Provide the (x, y) coordinate of the cell's center where the given text is located.  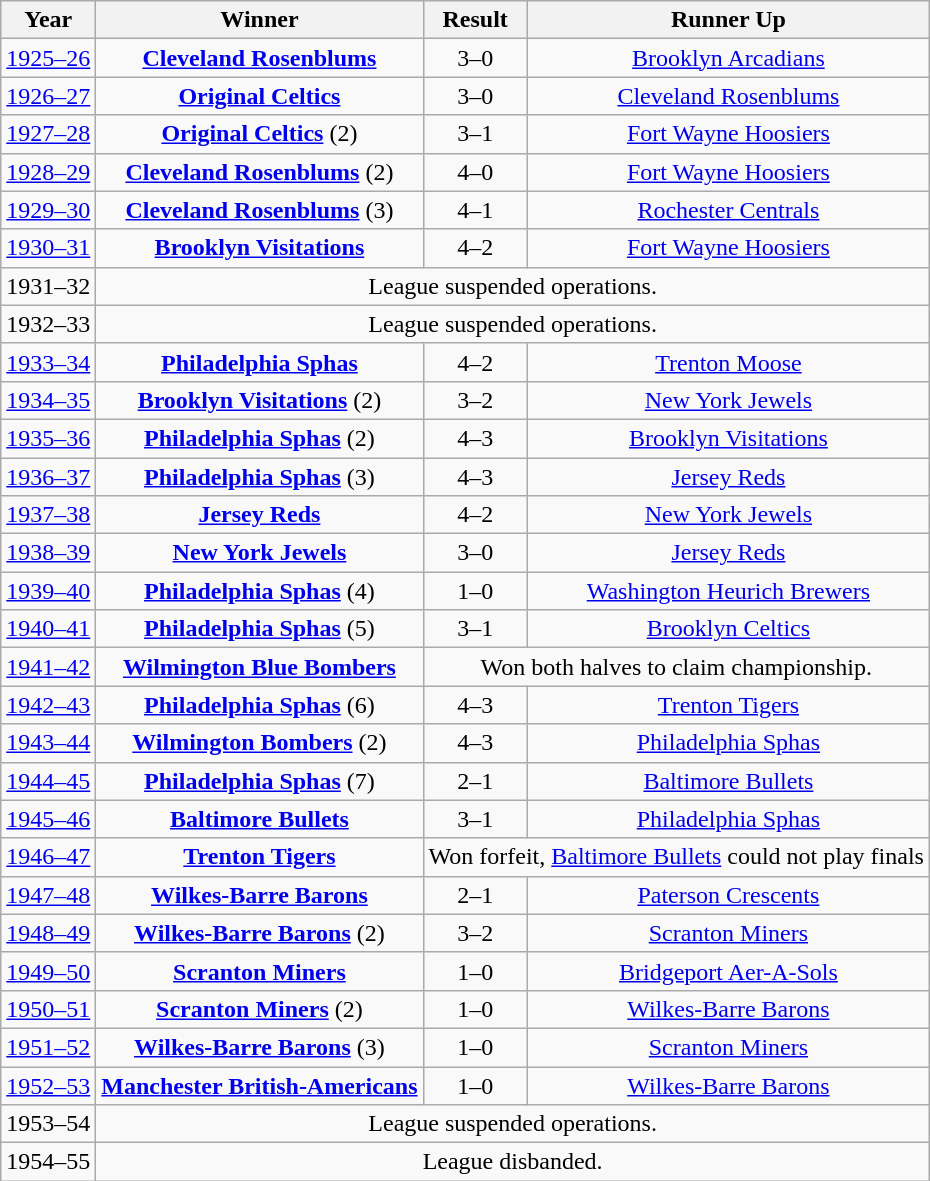
Trenton Moose (728, 362)
1937–38 (48, 515)
Won forfeit, Baltimore Bullets could not play finals (676, 857)
1929–30 (48, 210)
Philadelphia Sphas (2) (260, 438)
Washington Heurich Brewers (728, 591)
Cleveland Rosenblums (2) (260, 172)
1925–26 (48, 58)
1951–52 (48, 1047)
1948–49 (48, 933)
Wilkes-Barre Barons (3) (260, 1047)
1939–40 (48, 591)
Philadelphia Sphas (3) (260, 477)
Wilkes-Barre Barons (2) (260, 933)
4–0 (475, 172)
Manchester British-Americans (260, 1085)
Brooklyn Arcadians (728, 58)
1940–41 (48, 629)
1932–33 (48, 324)
Scranton Miners (2) (260, 1009)
1927–28 (48, 134)
1954–55 (48, 1162)
Philadelphia Sphas (4) (260, 591)
Philadelphia Sphas (6) (260, 705)
Philadelphia Sphas (7) (260, 781)
Philadelphia Sphas (5) (260, 629)
1945–46 (48, 819)
Paterson Crescents (728, 895)
1933–34 (48, 362)
Won both halves to claim championship. (676, 667)
Brooklyn Celtics (728, 629)
1952–53 (48, 1085)
1926–27 (48, 96)
Cleveland Rosenblums (3) (260, 210)
Wilmington Bombers (2) (260, 743)
Rochester Centrals (728, 210)
1931–32 (48, 286)
1928–29 (48, 172)
Wilmington Blue Bombers (260, 667)
1942–43 (48, 705)
Original Celtics (2) (260, 134)
1953–54 (48, 1124)
Brooklyn Visitations (2) (260, 400)
1938–39 (48, 553)
1930–31 (48, 248)
1935–36 (48, 438)
4–1 (475, 210)
Bridgeport Aer-A-Sols (728, 971)
Original Celtics (260, 96)
1944–45 (48, 781)
1941–42 (48, 667)
Year (48, 20)
1936–37 (48, 477)
Winner (260, 20)
Result (475, 20)
1943–44 (48, 743)
1934–35 (48, 400)
Runner Up (728, 20)
1949–50 (48, 971)
1947–48 (48, 895)
1950–51 (48, 1009)
League disbanded. (513, 1162)
1946–47 (48, 857)
